Find where the given text appears and provide that cell's center as [x, y] coordinate. 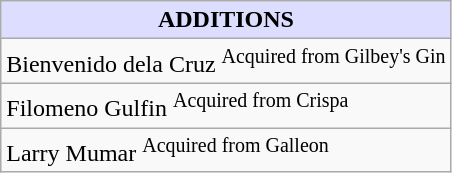
Bienvenido dela Cruz Acquired from Gilbey's Gin [226, 62]
Filomeno Gulfin Acquired from Crispa [226, 106]
Larry Mumar Acquired from Galleon [226, 150]
ADDITIONS [226, 20]
